Locate the cell with the specified text and output its (X, Y) center coordinate. 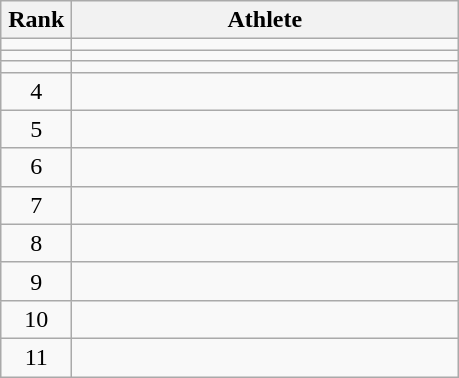
11 (36, 357)
7 (36, 205)
9 (36, 281)
4 (36, 91)
8 (36, 243)
10 (36, 319)
6 (36, 167)
Rank (36, 20)
Athlete (265, 20)
5 (36, 129)
